Locate the cell with the specified text and output its (X, Y) center coordinate. 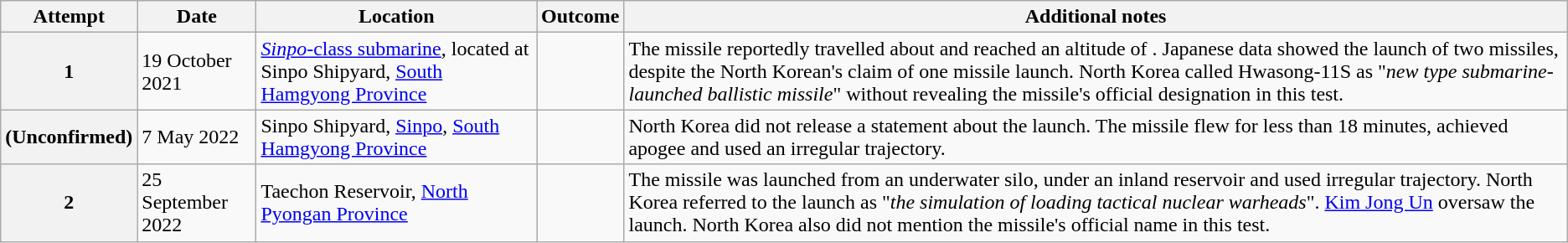
Date (197, 17)
1 (69, 71)
Taechon Reservoir, North Pyongan Province (397, 203)
7 May 2022 (197, 137)
Outcome (580, 17)
2 (69, 203)
Sinpo Shipyard, Sinpo, South Hamgyong Province (397, 137)
25 September 2022 (197, 203)
Attempt (69, 17)
19 October 2021 (197, 71)
(Unconfirmed) (69, 137)
Additional notes (1096, 17)
Sinpo-class submarine, located at Sinpo Shipyard, South Hamgyong Province (397, 71)
Location (397, 17)
